Locate the cell with the specified text and output its [x, y] center coordinate. 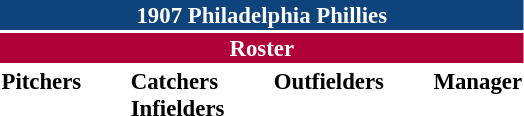
1907 Philadelphia Phillies [262, 15]
Roster [262, 48]
